Scan for the cell matching the given text and deliver its [x, y] coordinate at center. 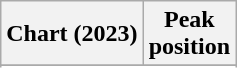
Chart (2023) [72, 34]
Peakposition [189, 34]
